Pinpoint the cell where the given text exists, returning its [X, Y] midpoint coordinate. 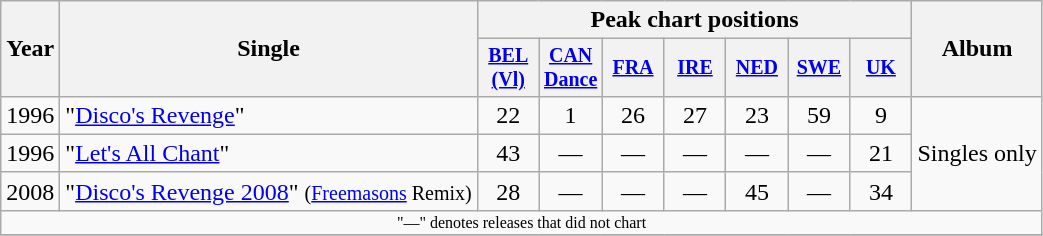
2008 [30, 191]
Single [268, 49]
"Disco's Revenge 2008" (Freemasons Remix) [268, 191]
43 [508, 153]
CANDance [570, 68]
SWE [819, 68]
"Disco's Revenge" [268, 115]
27 [695, 115]
IRE [695, 68]
23 [757, 115]
Album [977, 49]
"Let's All Chant" [268, 153]
34 [881, 191]
Peak chart positions [694, 20]
Singles only [977, 153]
59 [819, 115]
1 [570, 115]
26 [633, 115]
BEL(Vl) [508, 68]
45 [757, 191]
FRA [633, 68]
28 [508, 191]
UK [881, 68]
21 [881, 153]
"—" denotes releases that did not chart [522, 222]
Year [30, 49]
NED [757, 68]
9 [881, 115]
22 [508, 115]
